Locate the cell with the specified text and output its (x, y) center coordinate. 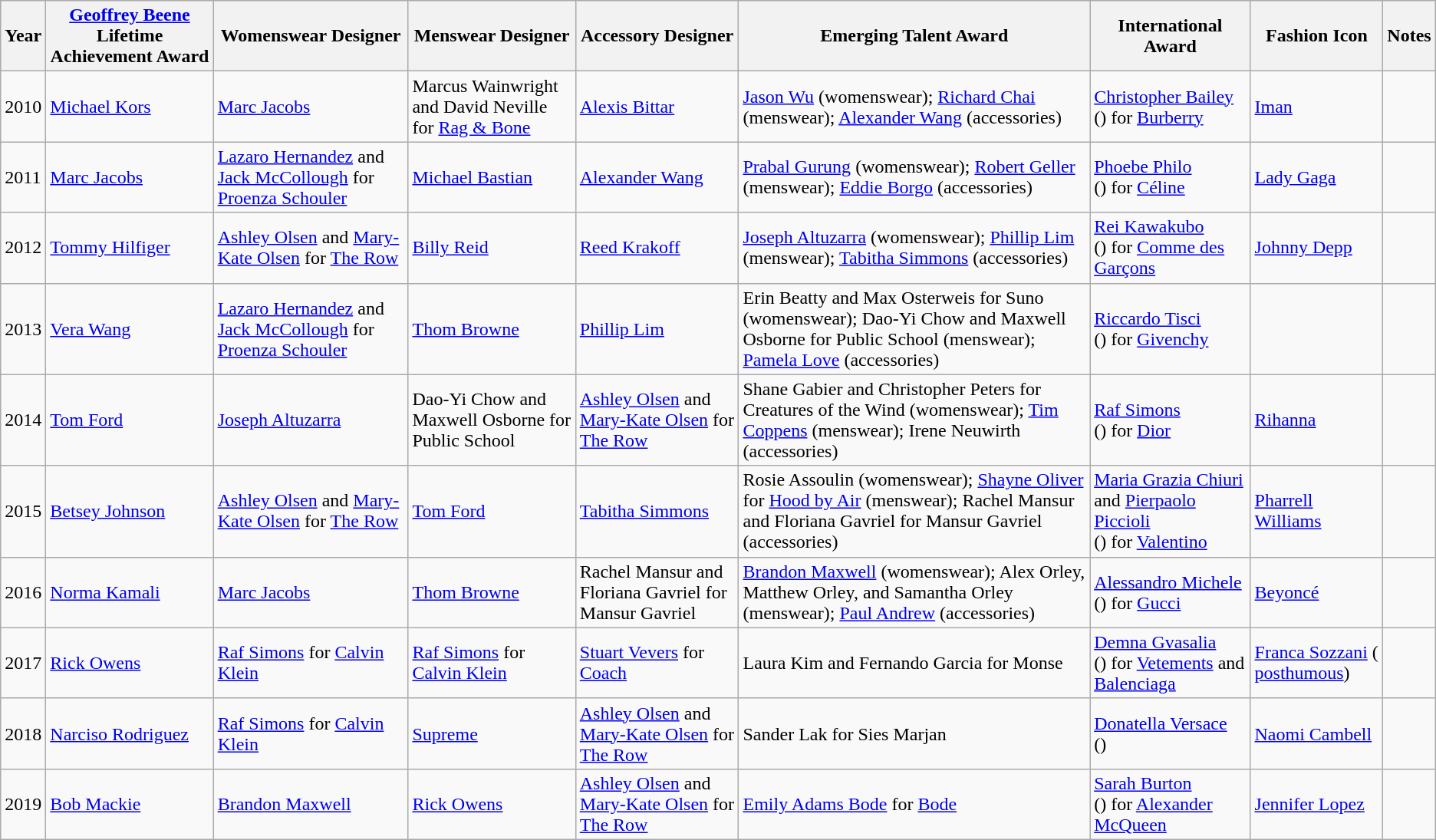
2017 (23, 663)
2010 (23, 107)
Reed Krakoff (657, 248)
Norma Kamali (130, 592)
Brandon Maxwell (womenswear); Alex Orley, Matthew Orley, and Samantha Orley (menswear); Paul Andrew (accessories) (914, 592)
Rachel Mansur and Floriana Gavriel for Mansur Gavriel (657, 592)
Dao-Yi Chow and Maxwell Osborne for Public School (492, 420)
Beyoncé (1316, 592)
2019 (23, 804)
Notes (1409, 36)
Christopher Bailey() for Burberry (1171, 107)
Rihanna (1316, 420)
Demna Gvasalia() for Vetements and Balenciaga (1171, 663)
2015 (23, 511)
Phoebe Philo() for Céline (1171, 177)
Donatella Versace() (1171, 733)
Marcus Wainwright and David Neville for Rag & Bone (492, 107)
Emily Adams Bode for Bode (914, 804)
Johnny Depp (1316, 248)
Erin Beatty and Max Osterweis for Suno (womenswear); Dao-Yi Chow and Maxwell Osborne for Public School (menswear); Pamela Love (accessories) (914, 328)
Iman (1316, 107)
Michael Kors (130, 107)
Emerging Talent Award (914, 36)
Prabal Gurung (womenswear); Robert Geller (menswear); Eddie Borgo (accessories) (914, 177)
Brandon Maxwell (311, 804)
Alexander Wang (657, 177)
Rosie Assoulin (womenswear); Shayne Oliver for Hood by Air (menswear); Rachel Mansur and Floriana Gavriel for Mansur Gavriel (accessories) (914, 511)
Raf Simons() for Dior (1171, 420)
Narciso Rodriguez (130, 733)
Accessory Designer (657, 36)
Year (23, 36)
Sander Lak for Sies Marjan (914, 733)
2016 (23, 592)
Fashion Icon (1316, 36)
Jason Wu (womenswear); Richard Chai (menswear); Alexander Wang (accessories) (914, 107)
Vera Wang (130, 328)
Michael Bastian (492, 177)
Lady Gaga (1316, 177)
Jennifer Lopez (1316, 804)
Tabitha Simmons (657, 511)
Menswear Designer (492, 36)
Sarah Burton() for Alexander McQueen (1171, 804)
2011 (23, 177)
Geoffrey Beene Lifetime Achievement Award (130, 36)
Laura Kim and Fernando Garcia for Monse (914, 663)
Alessandro Michele() for Gucci (1171, 592)
Naomi Cambell (1316, 733)
Maria Grazia Chiuri and Pierpaolo Piccioli() for Valentino (1171, 511)
2013 (23, 328)
Stuart Vevers for Coach (657, 663)
Tommy Hilfiger (130, 248)
Joseph Altuzarra (311, 420)
2018 (23, 733)
Supreme (492, 733)
2014 (23, 420)
2012 (23, 248)
Bob Mackie (130, 804)
Alexis Bittar (657, 107)
Riccardo Tisci() for Givenchy (1171, 328)
Phillip Lim (657, 328)
Womenswear Designer (311, 36)
International Award (1171, 36)
Shane Gabier and Christopher Peters for Creatures of the Wind (womenswear); Tim Coppens (menswear); Irene Neuwirth (accessories) (914, 420)
Joseph Altuzarra (womenswear); Phillip Lim (menswear); Tabitha Simmons (accessories) (914, 248)
Billy Reid (492, 248)
Rei Kawakubo() for Comme des Garçons (1171, 248)
Betsey Johnson (130, 511)
Franca Sozzani ( posthumous) (1316, 663)
Pharrell Williams (1316, 511)
